Provide the (X, Y) coordinate of the cell's center where the given text is located.  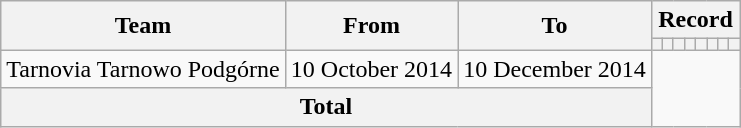
Tarnovia Tarnowo Podgórne (144, 69)
Total (326, 107)
From (371, 26)
10 December 2014 (555, 69)
Team (144, 26)
Record (695, 20)
To (555, 26)
10 October 2014 (371, 69)
